Find where the given text appears and provide that cell's center as [x, y] coordinate. 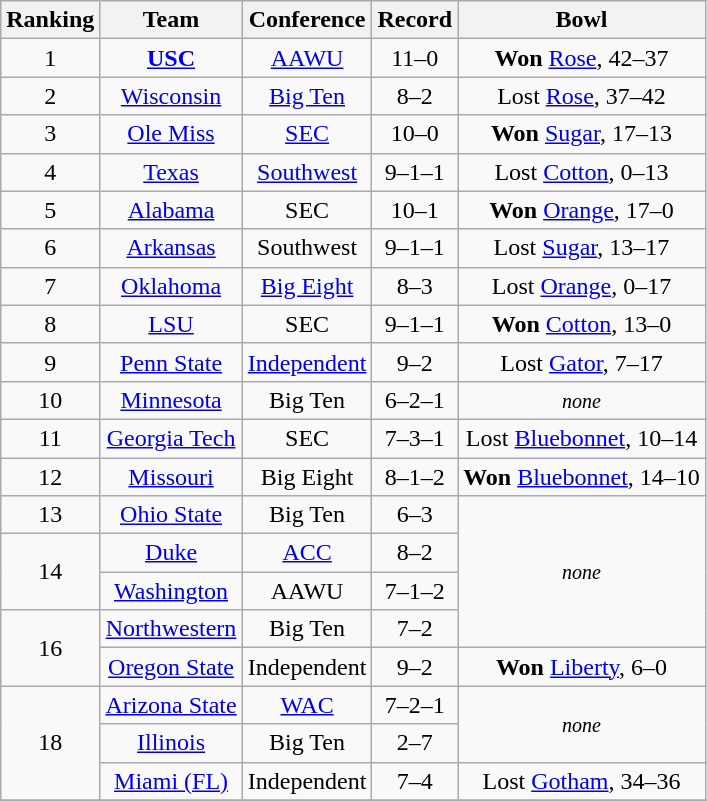
7–2–1 [415, 705]
6–3 [415, 515]
13 [50, 515]
Oklahoma [171, 286]
7–4 [415, 781]
7–1–2 [415, 591]
Lost Orange, 0–17 [582, 286]
16 [50, 648]
Lost Gator, 7–17 [582, 362]
Won Rose, 42–37 [582, 58]
Ohio State [171, 515]
Minnesota [171, 400]
Record [415, 20]
Lost Cotton, 0–13 [582, 172]
Won Bluebonnet, 14–10 [582, 477]
11 [50, 438]
Missouri [171, 477]
4 [50, 172]
7 [50, 286]
7–2 [415, 629]
Duke [171, 553]
USC [171, 58]
Northwestern [171, 629]
2 [50, 96]
Arkansas [171, 248]
Ranking [50, 20]
Ole Miss [171, 134]
Lost Rose, 37–42 [582, 96]
Won Orange, 17–0 [582, 210]
8–3 [415, 286]
ACC [307, 553]
12 [50, 477]
6 [50, 248]
7–3–1 [415, 438]
Lost Gotham, 34–36 [582, 781]
8–1–2 [415, 477]
3 [50, 134]
Alabama [171, 210]
10–1 [415, 210]
9 [50, 362]
Washington [171, 591]
Lost Sugar, 13–17 [582, 248]
Penn State [171, 362]
Illinois [171, 743]
LSU [171, 324]
Bowl [582, 20]
11–0 [415, 58]
Miami (FL) [171, 781]
18 [50, 743]
Wisconsin [171, 96]
1 [50, 58]
Team [171, 20]
Won Liberty, 6–0 [582, 667]
Arizona State [171, 705]
10 [50, 400]
Lost Bluebonnet, 10–14 [582, 438]
Won Sugar, 17–13 [582, 134]
Texas [171, 172]
6–2–1 [415, 400]
Conference [307, 20]
WAC [307, 705]
Georgia Tech [171, 438]
14 [50, 572]
Won Cotton, 13–0 [582, 324]
Oregon State [171, 667]
5 [50, 210]
10–0 [415, 134]
2–7 [415, 743]
8 [50, 324]
